Find where the given text appears and provide that cell's center as [X, Y] coordinate. 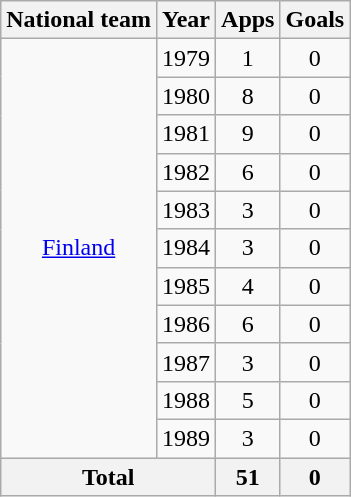
1981 [186, 134]
4 [248, 286]
5 [248, 400]
Year [186, 20]
Finland [79, 248]
8 [248, 96]
1989 [186, 438]
Total [108, 477]
1985 [186, 286]
Apps [248, 20]
9 [248, 134]
1984 [186, 248]
1 [248, 58]
National team [79, 20]
1983 [186, 210]
1979 [186, 58]
1986 [186, 324]
1988 [186, 400]
1987 [186, 362]
51 [248, 477]
Goals [315, 20]
1982 [186, 172]
1980 [186, 96]
